Pinpoint the cell where the given text exists, returning its (x, y) midpoint coordinate. 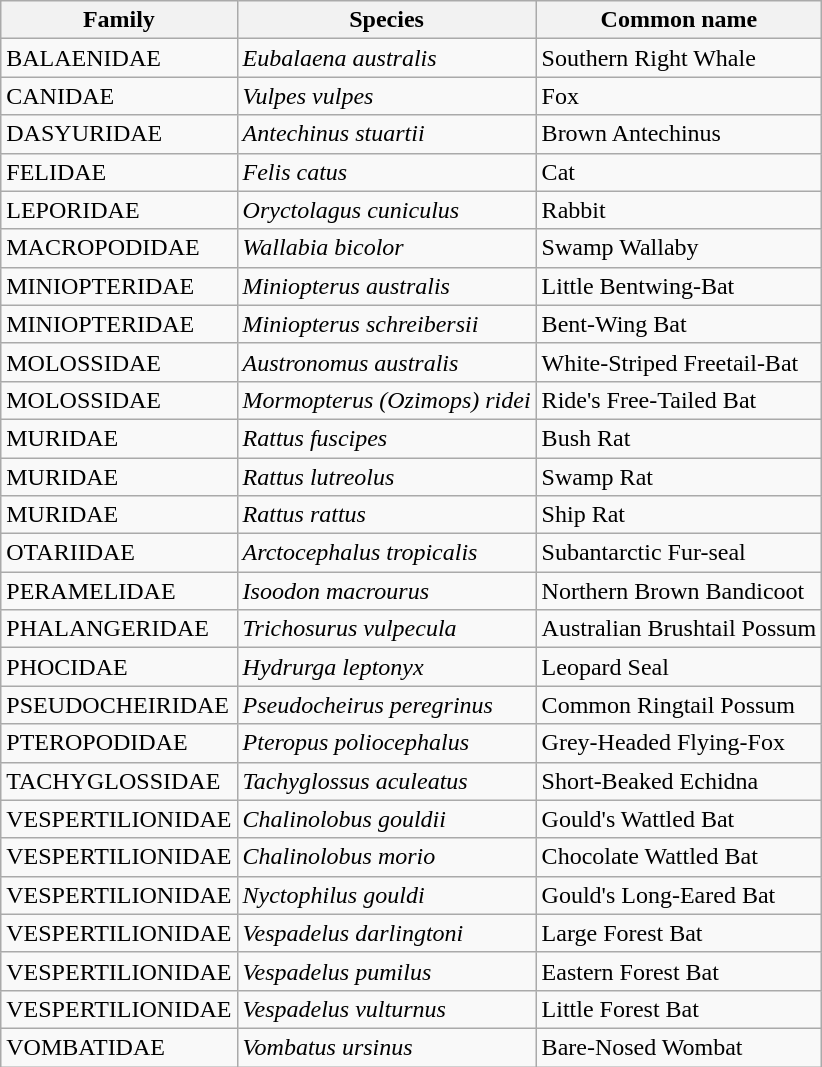
Pteropus poliocephalus (386, 743)
Antechinus stuartii (386, 134)
Nyctophilus gouldi (386, 895)
Rattus rattus (386, 515)
Eastern Forest Bat (679, 971)
Ride's Free-Tailed Bat (679, 400)
Vombatus ursinus (386, 1047)
Vulpes vulpes (386, 96)
Pseudocheirus peregrinus (386, 705)
Isoodon macrourus (386, 591)
Little Bentwing-Bat (679, 286)
TACHYGLOSSIDAE (119, 781)
PHOCIDAE (119, 667)
Northern Brown Bandicoot (679, 591)
Bare-Nosed Wombat (679, 1047)
Miniopterus schreibersii (386, 324)
Eubalaena australis (386, 58)
Chocolate Wattled Bat (679, 857)
Common name (679, 20)
Mormopterus (Ozimops) ridei (386, 400)
Vespadelus pumilus (386, 971)
Australian Brushtail Possum (679, 629)
Rattus lutreolus (386, 477)
Rattus fuscipes (386, 438)
Cat (679, 172)
OTARIIDAE (119, 553)
White-Striped Freetail-Bat (679, 362)
LEPORIDAE (119, 210)
Large Forest Bat (679, 933)
Arctocephalus tropicalis (386, 553)
Austronomus australis (386, 362)
BALAENIDAE (119, 58)
Short-Beaked Echidna (679, 781)
Bush Rat (679, 438)
Gould's Wattled Bat (679, 819)
CANIDAE (119, 96)
Family (119, 20)
Grey-Headed Flying-Fox (679, 743)
PSEUDOCHEIRIDAE (119, 705)
Brown Antechinus (679, 134)
Subantarctic Fur-seal (679, 553)
Miniopterus australis (386, 286)
Species (386, 20)
Chalinolobus morio (386, 857)
PTEROPODIDAE (119, 743)
Rabbit (679, 210)
Tachyglossus aculeatus (386, 781)
Gould's Long-Eared Bat (679, 895)
Bent-Wing Bat (679, 324)
Vespadelus vulturnus (386, 1009)
Hydrurga leptonyx (386, 667)
Oryctolagus cuniculus (386, 210)
Wallabia bicolor (386, 248)
VOMBATIDAE (119, 1047)
Little Forest Bat (679, 1009)
DASYURIDAE (119, 134)
Ship Rat (679, 515)
PHALANGERIDAE (119, 629)
Common Ringtail Possum (679, 705)
Fox (679, 96)
Chalinolobus gouldii (386, 819)
PERAMELIDAE (119, 591)
Swamp Rat (679, 477)
Felis catus (386, 172)
Vespadelus darlingtoni (386, 933)
Trichosurus vulpecula (386, 629)
FELIDAE (119, 172)
Swamp Wallaby (679, 248)
Leopard Seal (679, 667)
Southern Right Whale (679, 58)
MACROPODIDAE (119, 248)
